Return [x, y] of the center of cell containing provided text 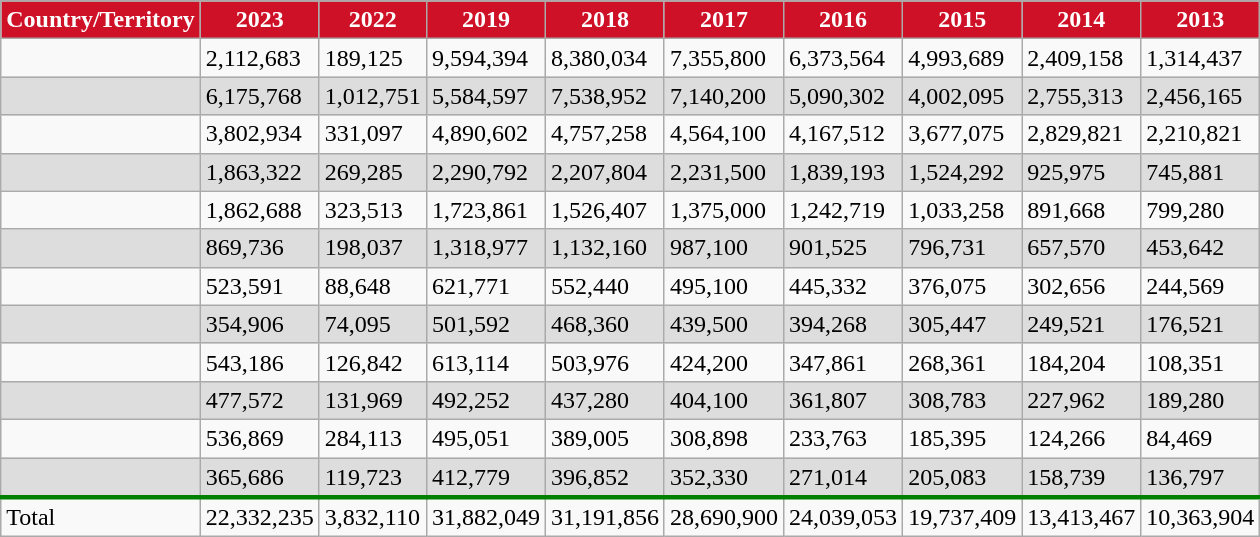
8,380,034 [604, 58]
158,739 [1082, 478]
28,690,900 [724, 517]
552,440 [604, 286]
2,829,821 [1082, 134]
347,861 [844, 362]
501,592 [486, 324]
88,648 [372, 286]
Country/Territory [100, 20]
376,075 [962, 286]
404,100 [724, 400]
2,207,804 [604, 172]
523,591 [260, 286]
1,132,160 [604, 248]
189,125 [372, 58]
4,167,512 [844, 134]
468,360 [604, 324]
613,114 [486, 362]
1,033,258 [962, 210]
2,290,792 [486, 172]
7,140,200 [724, 96]
495,100 [724, 286]
503,976 [604, 362]
233,763 [844, 438]
126,842 [372, 362]
439,500 [724, 324]
2013 [1200, 20]
1,723,861 [486, 210]
901,525 [844, 248]
2,210,821 [1200, 134]
4,002,095 [962, 96]
244,569 [1200, 286]
2,409,158 [1082, 58]
445,332 [844, 286]
657,570 [1082, 248]
477,572 [260, 400]
396,852 [604, 478]
331,097 [372, 134]
925,975 [1082, 172]
4,564,100 [724, 134]
176,521 [1200, 324]
198,037 [372, 248]
394,268 [844, 324]
1,526,407 [604, 210]
799,280 [1200, 210]
6,373,564 [844, 58]
7,355,800 [724, 58]
2023 [260, 20]
453,642 [1200, 248]
131,969 [372, 400]
5,584,597 [486, 96]
2,755,313 [1082, 96]
987,100 [724, 248]
9,594,394 [486, 58]
2018 [604, 20]
745,881 [1200, 172]
308,898 [724, 438]
271,014 [844, 478]
621,771 [486, 286]
13,413,467 [1082, 517]
10,363,904 [1200, 517]
4,757,258 [604, 134]
Total [100, 517]
1,012,751 [372, 96]
2017 [724, 20]
536,869 [260, 438]
3,802,934 [260, 134]
437,280 [604, 400]
424,200 [724, 362]
412,779 [486, 478]
1,318,977 [486, 248]
2015 [962, 20]
361,807 [844, 400]
2,112,683 [260, 58]
2,231,500 [724, 172]
74,095 [372, 324]
1,242,719 [844, 210]
1,862,688 [260, 210]
323,513 [372, 210]
2,456,165 [1200, 96]
869,736 [260, 248]
354,906 [260, 324]
796,731 [962, 248]
19,737,409 [962, 517]
2014 [1082, 20]
185,395 [962, 438]
492,252 [486, 400]
389,005 [604, 438]
4,890,602 [486, 134]
249,521 [1082, 324]
22,332,235 [260, 517]
31,882,049 [486, 517]
189,280 [1200, 400]
495,051 [486, 438]
7,538,952 [604, 96]
268,361 [962, 362]
1,524,292 [962, 172]
5,090,302 [844, 96]
6,175,768 [260, 96]
124,266 [1082, 438]
2022 [372, 20]
308,783 [962, 400]
227,962 [1082, 400]
352,330 [724, 478]
119,723 [372, 478]
284,113 [372, 438]
305,447 [962, 324]
269,285 [372, 172]
365,686 [260, 478]
2016 [844, 20]
136,797 [1200, 478]
1,314,437 [1200, 58]
2019 [486, 20]
1,863,322 [260, 172]
1,839,193 [844, 172]
543,186 [260, 362]
205,083 [962, 478]
24,039,053 [844, 517]
3,832,110 [372, 517]
4,993,689 [962, 58]
184,204 [1082, 362]
84,469 [1200, 438]
3,677,075 [962, 134]
108,351 [1200, 362]
1,375,000 [724, 210]
31,191,856 [604, 517]
302,656 [1082, 286]
891,668 [1082, 210]
